Capture the cell that displays the provided text and extract its [x, y] central coordinate. 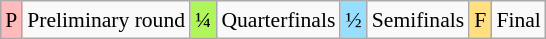
Final [518, 20]
F [480, 20]
P [11, 20]
Preliminary round [106, 20]
Semifinals [418, 20]
½ [353, 20]
¼ [203, 20]
Quarterfinals [278, 20]
